Locate the cell with the specified text and output its [X, Y] center coordinate. 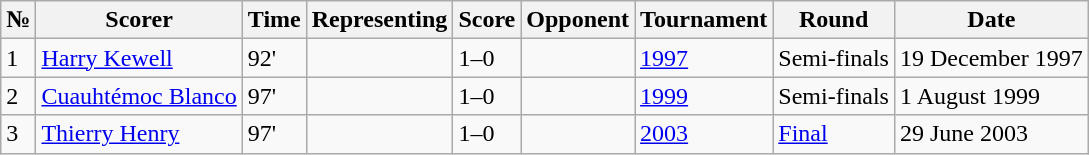
1 August 1999 [991, 96]
Score [487, 20]
19 December 1997 [991, 58]
1 [18, 58]
2003 [704, 134]
Time [274, 20]
Date [991, 20]
29 June 2003 [991, 134]
Representing [380, 20]
№ [18, 20]
Final [834, 134]
1999 [704, 96]
Tournament [704, 20]
3 [18, 134]
Harry Kewell [139, 58]
1997 [704, 58]
92' [274, 58]
Cuauhtémoc Blanco [139, 96]
Thierry Henry [139, 134]
Scorer [139, 20]
2 [18, 96]
Opponent [578, 20]
Round [834, 20]
